Find where the given text appears and provide that cell's center as [x, y] coordinate. 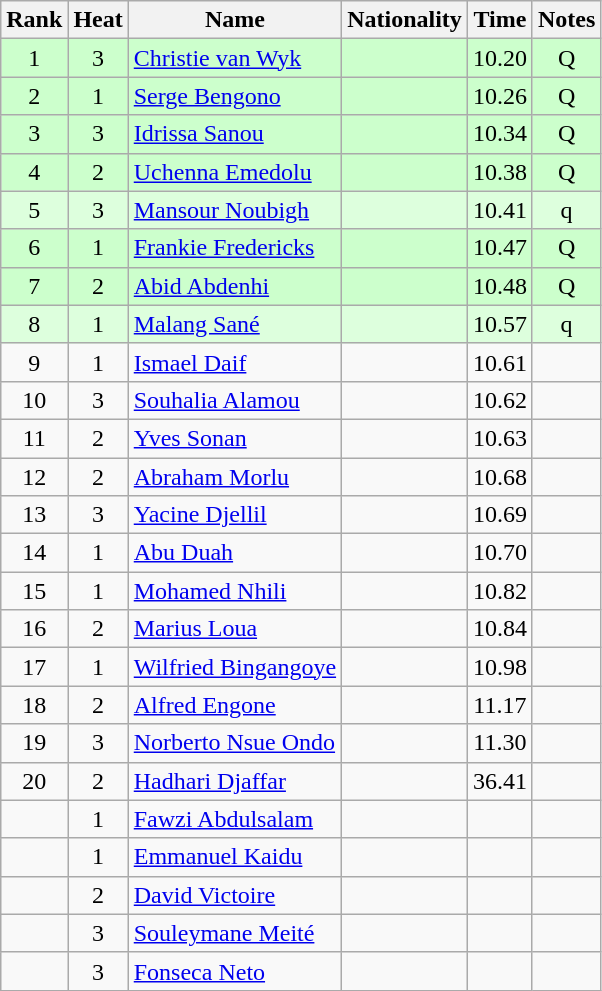
Abid Abdenhi [234, 286]
10.48 [500, 286]
10.84 [500, 629]
16 [34, 629]
8 [34, 324]
Wilfried Bingangoye [234, 667]
10.41 [500, 210]
Frankie Fredericks [234, 248]
Notes [566, 20]
Christie van Wyk [234, 58]
Marius Loua [234, 629]
11.17 [500, 705]
5 [34, 210]
Mohamed Nhili [234, 591]
Norberto Nsue Ondo [234, 743]
10.70 [500, 553]
10.38 [500, 172]
17 [34, 667]
19 [34, 743]
7 [34, 286]
10.68 [500, 477]
4 [34, 172]
11.30 [500, 743]
13 [34, 515]
Abraham Morlu [234, 477]
Fonseca Neto [234, 971]
10 [34, 400]
Idrissa Sanou [234, 134]
Fawzi Abdulsalam [234, 819]
Hadhari Djaffar [234, 781]
Name [234, 20]
10.62 [500, 400]
10.34 [500, 134]
9 [34, 362]
11 [34, 438]
Uchenna Emedolu [234, 172]
Abu Duah [234, 553]
Souleymane Meité [234, 933]
12 [34, 477]
6 [34, 248]
10.57 [500, 324]
36.41 [500, 781]
Emmanuel Kaidu [234, 857]
Souhalia Alamou [234, 400]
Malang Sané [234, 324]
10.69 [500, 515]
10.47 [500, 248]
Heat [98, 20]
David Victoire [234, 895]
Time [500, 20]
10.98 [500, 667]
Yacine Djellil [234, 515]
Nationality [405, 20]
Mansour Noubigh [234, 210]
18 [34, 705]
20 [34, 781]
Alfred Engone [234, 705]
10.26 [500, 96]
14 [34, 553]
10.20 [500, 58]
Ismael Daif [234, 362]
Yves Sonan [234, 438]
Serge Bengono [234, 96]
10.82 [500, 591]
15 [34, 591]
10.63 [500, 438]
10.61 [500, 362]
Rank [34, 20]
